Identify which cell holds the provided text, then report its [x, y] central coordinate. 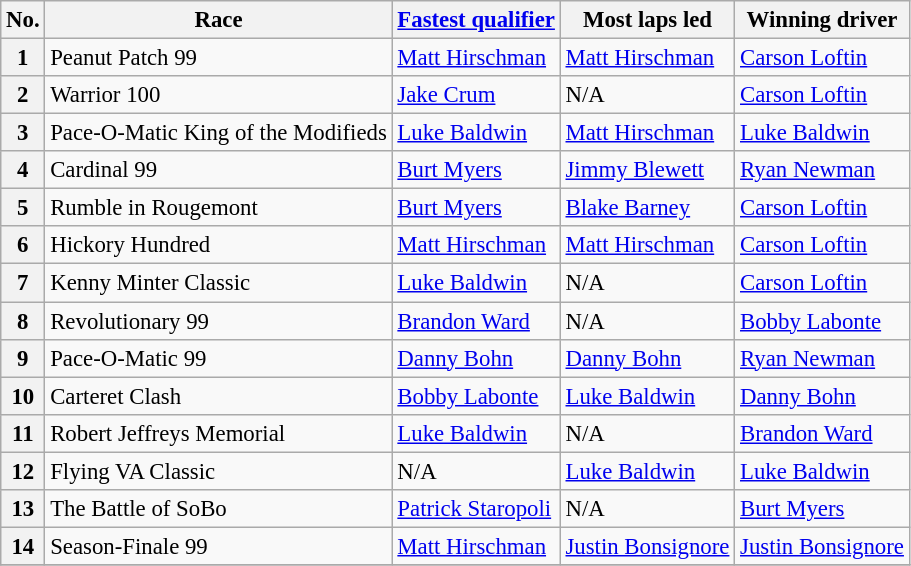
3 [23, 133]
Flying VA Classic [218, 471]
Peanut Patch 99 [218, 58]
5 [23, 208]
1 [23, 58]
Carteret Clash [218, 396]
Winning driver [822, 20]
13 [23, 509]
Season-Finale 99 [218, 546]
Kenny Minter Classic [218, 283]
Most laps led [648, 20]
Fastest qualifier [476, 20]
Cardinal 99 [218, 170]
Hickory Hundred [218, 245]
Warrior 100 [218, 95]
14 [23, 546]
6 [23, 245]
Robert Jeffreys Memorial [218, 433]
Jake Crum [476, 95]
10 [23, 396]
Patrick Staropoli [476, 509]
No. [23, 20]
Rumble in Rougemont [218, 208]
Pace-O-Matic 99 [218, 358]
Race [218, 20]
Blake Barney [648, 208]
8 [23, 321]
Pace-O-Matic King of the Modifieds [218, 133]
Jimmy Blewett [648, 170]
12 [23, 471]
4 [23, 170]
11 [23, 433]
9 [23, 358]
Revolutionary 99 [218, 321]
2 [23, 95]
7 [23, 283]
The Battle of SoBo [218, 509]
